Return the [x, y] coordinate for the center point of the cell that contains the specified text.  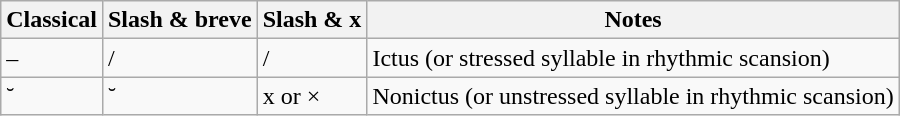
x or × [312, 96]
Ictus (or stressed syllable in rhythmic scansion) [633, 58]
– [52, 58]
Nonictus (or unstressed syllable in rhythmic scansion) [633, 96]
Slash & x [312, 20]
Notes [633, 20]
Classical [52, 20]
Slash & breve [180, 20]
